From the cell containing the given text, extract its center point as (x, y) coordinate. 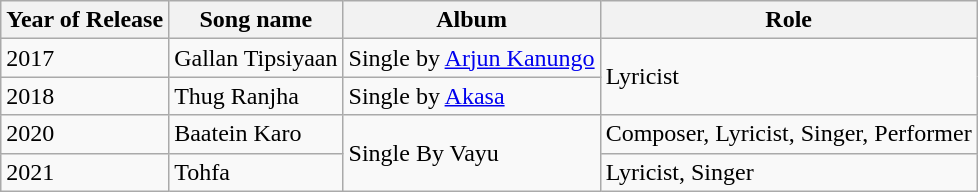
Tohfa (256, 172)
2021 (85, 172)
Single By Vayu (472, 153)
Role (788, 20)
Composer, Lyricist, Singer, Performer (788, 134)
Song name (256, 20)
2017 (85, 58)
Gallan Tipsiyaan (256, 58)
Year of Release (85, 20)
2018 (85, 96)
Lyricist, Singer (788, 172)
Single by Akasa (472, 96)
Album (472, 20)
2020 (85, 134)
Single by Arjun Kanungo (472, 58)
Baatein Karo (256, 134)
Thug Ranjha (256, 96)
Lyricist (788, 77)
